Capture the cell that displays the provided text and extract its (x, y) central coordinate. 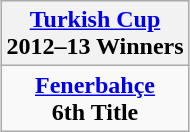
Turkish Cup2012–13 Winners (95, 34)
Fenerbahçe6th Title (95, 98)
